Capture the cell that displays the provided text and extract its (x, y) central coordinate. 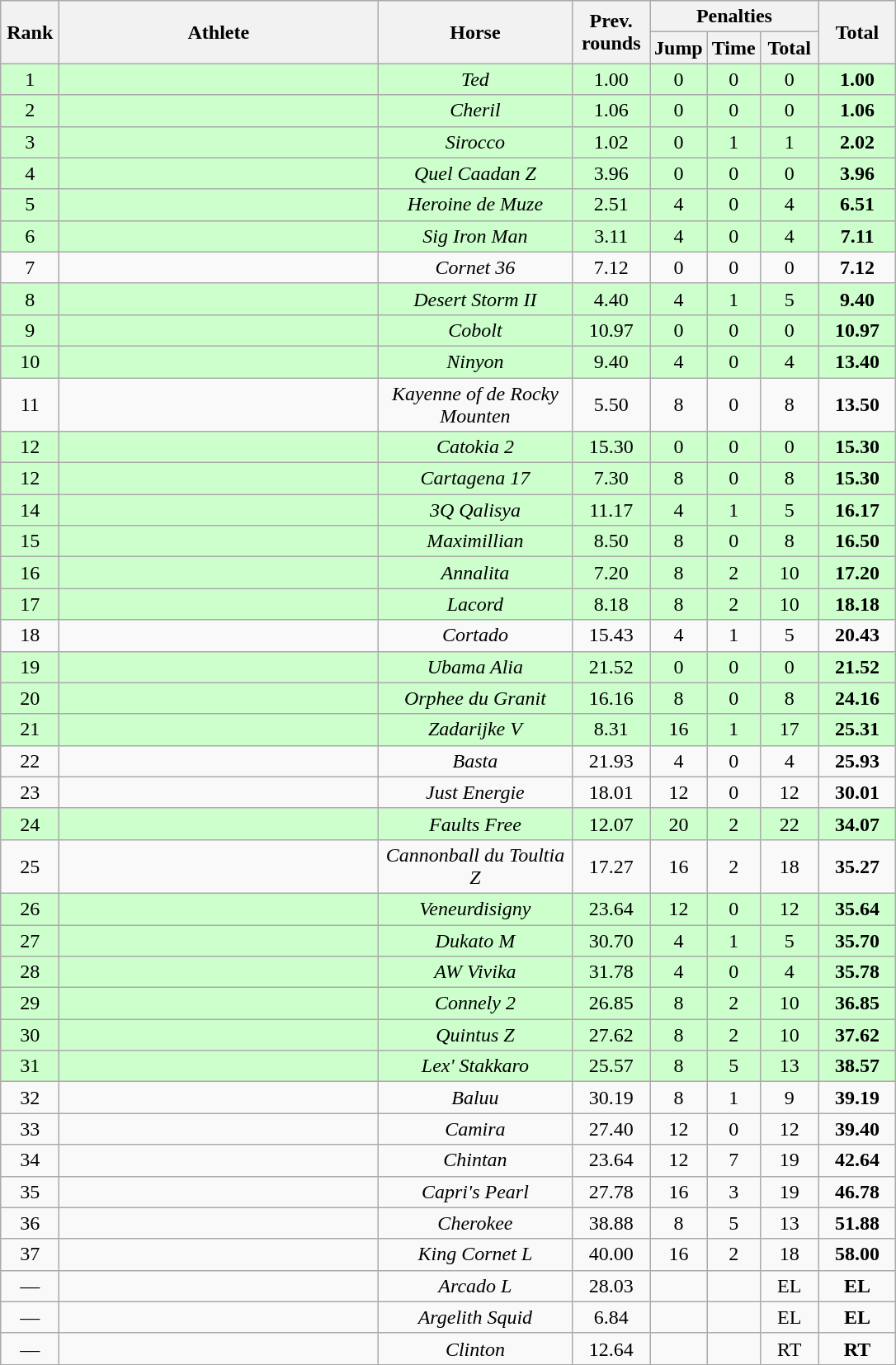
Annalita (475, 573)
Lacord (475, 604)
Heroine de Muze (475, 205)
Quintus Z (475, 1035)
18.18 (857, 604)
Just Energie (475, 792)
Catokia 2 (475, 447)
1.02 (611, 142)
Ubama Alia (475, 667)
Maximillian (475, 541)
34.07 (857, 824)
8.50 (611, 541)
26.85 (611, 1004)
Rank (30, 32)
40.00 (611, 1254)
6.51 (857, 205)
12.64 (611, 1348)
13.40 (857, 361)
37.62 (857, 1035)
Argelith Squid (475, 1317)
Faults Free (475, 824)
Athlete (219, 32)
Chintan (475, 1160)
51.88 (857, 1223)
Cobolt (475, 330)
24 (30, 824)
3Q Qalisya (475, 510)
Prev. rounds (611, 32)
30.19 (611, 1098)
Arcado L (475, 1286)
31.78 (611, 972)
34 (30, 1160)
Sig Iron Man (475, 236)
7.30 (611, 479)
Cornet 36 (475, 267)
35 (30, 1192)
6.84 (611, 1317)
Lex' Stakkaro (475, 1066)
Cherokee (475, 1223)
27.62 (611, 1035)
4.40 (611, 299)
Cheril (475, 111)
16.16 (611, 698)
13.50 (857, 404)
38.88 (611, 1223)
Capri's Pearl (475, 1192)
36.85 (857, 1004)
25 (30, 867)
2.02 (857, 142)
8.31 (611, 730)
28 (30, 972)
Cortado (475, 635)
Kayenne of de Rocky Mounten (475, 404)
21.93 (611, 761)
Desert Storm II (475, 299)
Baluu (475, 1098)
6 (30, 236)
11 (30, 404)
Veneurdisigny (475, 909)
35.78 (857, 972)
Dukato M (475, 940)
Ninyon (475, 361)
21 (30, 730)
7.11 (857, 236)
15 (30, 541)
27.78 (611, 1192)
Basta (475, 761)
Cartagena 17 (475, 479)
30.70 (611, 940)
33 (30, 1129)
15.43 (611, 635)
24.16 (857, 698)
Camira (475, 1129)
17.20 (857, 573)
35.70 (857, 940)
12.07 (611, 824)
58.00 (857, 1254)
2.51 (611, 205)
Clinton (475, 1348)
32 (30, 1098)
37 (30, 1254)
30 (30, 1035)
Horse (475, 32)
27.40 (611, 1129)
25.57 (611, 1066)
28.03 (611, 1286)
16.50 (857, 541)
11.17 (611, 510)
Sirocco (475, 142)
Jump (679, 48)
Ted (475, 79)
Cannonball du Toultia Z (475, 867)
Zadarijke V (475, 730)
39.40 (857, 1129)
42.64 (857, 1160)
3.11 (611, 236)
King Cornet L (475, 1254)
Orphee du Granit (475, 698)
16.17 (857, 510)
35.64 (857, 909)
14 (30, 510)
18.01 (611, 792)
35.27 (857, 867)
5.50 (611, 404)
7.20 (611, 573)
39.19 (857, 1098)
17.27 (611, 867)
30.01 (857, 792)
25.31 (857, 730)
20.43 (857, 635)
26 (30, 909)
27 (30, 940)
23 (30, 792)
Time (733, 48)
38.57 (857, 1066)
31 (30, 1066)
29 (30, 1004)
8.18 (611, 604)
25.93 (857, 761)
46.78 (857, 1192)
Penalties (734, 17)
AW Vivika (475, 972)
Quel Caadan Z (475, 173)
36 (30, 1223)
Connely 2 (475, 1004)
